Return [X, Y] of the center of cell containing provided text 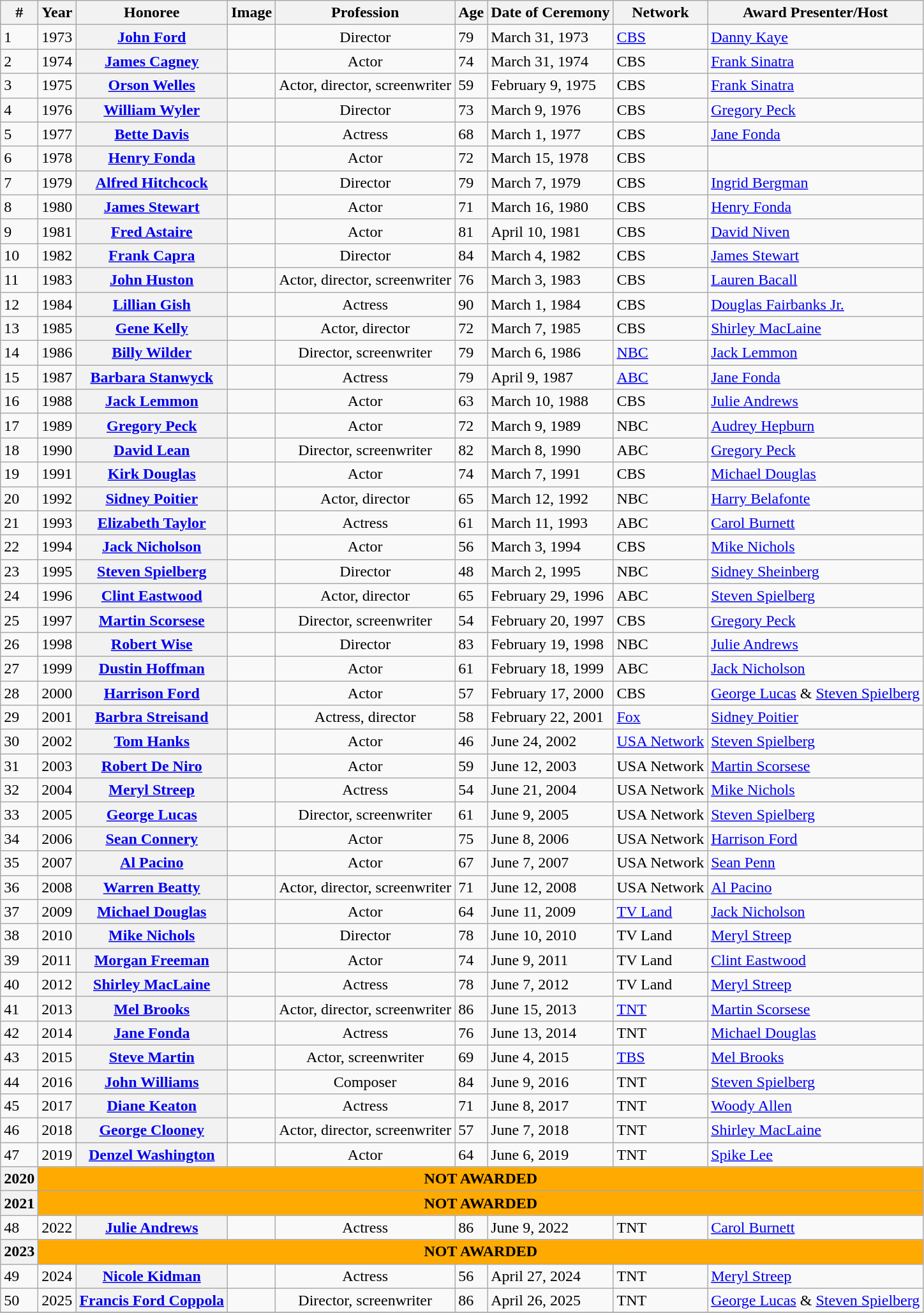
March 2, 1995 [550, 571]
13 [19, 329]
Sidney Sheinberg [816, 571]
22 [19, 547]
37 [19, 912]
March 9, 1976 [550, 110]
1996 [57, 596]
34 [19, 839]
1998 [57, 644]
1984 [57, 304]
45 [19, 1106]
41 [19, 1009]
Danny Kaye [816, 37]
19 [19, 474]
March 31, 1974 [550, 61]
Harry Belafonte [816, 499]
March 15, 1978 [550, 158]
David Lean [152, 450]
Barbra Streisand [152, 717]
1988 [57, 401]
2 [19, 61]
75 [471, 839]
11 [19, 280]
2009 [57, 912]
1994 [57, 547]
Warren Beatty [152, 887]
April 10, 1981 [550, 231]
6 [19, 158]
June 9, 2011 [550, 960]
25 [19, 620]
March 31, 1973 [550, 37]
15 [19, 377]
10 [19, 255]
1995 [57, 571]
2013 [57, 1009]
1980 [57, 207]
1976 [57, 110]
June 9, 2005 [550, 814]
44 [19, 1082]
Award Presenter/Host [816, 13]
March 9, 1989 [550, 426]
38 [19, 936]
Tom Hanks [152, 742]
March 10, 1988 [550, 401]
Billy Wilder [152, 353]
March 8, 1990 [550, 450]
2015 [57, 1057]
1999 [57, 668]
Composer [365, 1082]
June 8, 2017 [550, 1106]
1977 [57, 134]
Alfred Hitchcock [152, 183]
Robert De Niro [152, 766]
Francis Ford Coppola [152, 1300]
2012 [57, 984]
Age [471, 13]
June 7, 2012 [550, 984]
Fox [660, 717]
June 12, 2008 [550, 887]
2016 [57, 1082]
32 [19, 790]
February 17, 2000 [550, 693]
Date of Ceremony [550, 13]
2022 [57, 1227]
Lillian Gish [152, 304]
March 4, 1982 [550, 255]
1997 [57, 620]
March 12, 1992 [550, 499]
June 9, 2016 [550, 1082]
Actress, director [365, 717]
Kirk Douglas [152, 474]
William Wyler [152, 110]
Barbara Stanwyck [152, 377]
27 [19, 668]
1973 [57, 37]
Sean Penn [816, 863]
14 [19, 353]
47 [19, 1155]
1982 [57, 255]
Image [251, 13]
Morgan Freeman [152, 960]
Orson Welles [152, 86]
28 [19, 693]
June 24, 2002 [550, 742]
2010 [57, 936]
1983 [57, 280]
Elizabeth Taylor [152, 523]
31 [19, 766]
58 [471, 717]
49 [19, 1276]
Actor, screenwriter [365, 1057]
36 [19, 887]
Profession [365, 13]
June 15, 2013 [550, 1009]
March 3, 1983 [550, 280]
68 [471, 134]
Douglas Fairbanks Jr. [816, 304]
40 [19, 984]
2006 [57, 839]
1991 [57, 474]
March 1, 1977 [550, 134]
Honoree [152, 13]
Sean Connery [152, 839]
February 19, 1998 [550, 644]
1993 [57, 523]
2020 [19, 1179]
21 [19, 523]
June 7, 2007 [550, 863]
9 [19, 231]
33 [19, 814]
Gene Kelly [152, 329]
February 22, 2001 [550, 717]
Network [660, 13]
June 9, 2022 [550, 1227]
March 1, 1984 [550, 304]
2023 [19, 1252]
1985 [57, 329]
TBS [660, 1057]
Fred Astaire [152, 231]
Lauren Bacall [816, 280]
March 7, 1979 [550, 183]
8 [19, 207]
John Williams [152, 1082]
John Ford [152, 37]
42 [19, 1033]
81 [471, 231]
2024 [57, 1276]
2019 [57, 1155]
67 [471, 863]
4 [19, 110]
1987 [57, 377]
26 [19, 644]
2005 [57, 814]
2007 [57, 863]
17 [19, 426]
June 21, 2004 [550, 790]
2000 [57, 693]
June 13, 2014 [550, 1033]
Woody Allen [816, 1106]
2001 [57, 717]
2003 [57, 766]
63 [471, 401]
7 [19, 183]
29 [19, 717]
1989 [57, 426]
March 16, 1980 [550, 207]
Nicole Kidman [152, 1276]
March 7, 1991 [550, 474]
George Lucas [152, 814]
1986 [57, 353]
2017 [57, 1106]
83 [471, 644]
James Cagney [152, 61]
March 3, 1994 [550, 547]
Frank Capra [152, 255]
5 [19, 134]
35 [19, 863]
20 [19, 499]
June 4, 2015 [550, 1057]
June 6, 2019 [550, 1155]
1981 [57, 231]
12 [19, 304]
March 7, 1985 [550, 329]
# [19, 13]
February 18, 1999 [550, 668]
39 [19, 960]
Audrey Hepburn [816, 426]
2014 [57, 1033]
April 9, 1987 [550, 377]
2021 [19, 1203]
16 [19, 401]
2004 [57, 790]
1990 [57, 450]
David Niven [816, 231]
Spike Lee [816, 1155]
69 [471, 1057]
George Clooney [152, 1130]
June 12, 2003 [550, 766]
February 9, 1975 [550, 86]
June 11, 2009 [550, 912]
Steve Martin [152, 1057]
Diane Keaton [152, 1106]
February 20, 1997 [550, 620]
2025 [57, 1300]
April 26, 2025 [550, 1300]
June 7, 2018 [550, 1130]
1978 [57, 158]
2018 [57, 1130]
23 [19, 571]
February 29, 1996 [550, 596]
1974 [57, 61]
82 [471, 450]
1992 [57, 499]
2011 [57, 960]
1975 [57, 86]
1979 [57, 183]
43 [19, 1057]
2002 [57, 742]
April 27, 2024 [550, 1276]
73 [471, 110]
March 11, 1993 [550, 523]
June 10, 2010 [550, 936]
Year [57, 13]
90 [471, 304]
Bette Davis [152, 134]
24 [19, 596]
50 [19, 1300]
Robert Wise [152, 644]
1 [19, 37]
18 [19, 450]
John Huston [152, 280]
30 [19, 742]
3 [19, 86]
Ingrid Bergman [816, 183]
Dustin Hoffman [152, 668]
March 6, 1986 [550, 353]
Denzel Washington [152, 1155]
June 8, 2006 [550, 839]
2008 [57, 887]
